Identify which cell holds the provided text, then report its (X, Y) central coordinate. 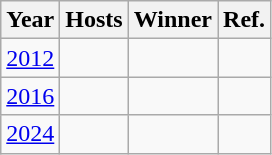
2012 (30, 58)
Hosts (94, 20)
2016 (30, 96)
2024 (30, 134)
Year (30, 20)
Winner (172, 20)
Ref. (244, 20)
